Detect which cell encompasses the target text, then output its [x, y] center coordinate. 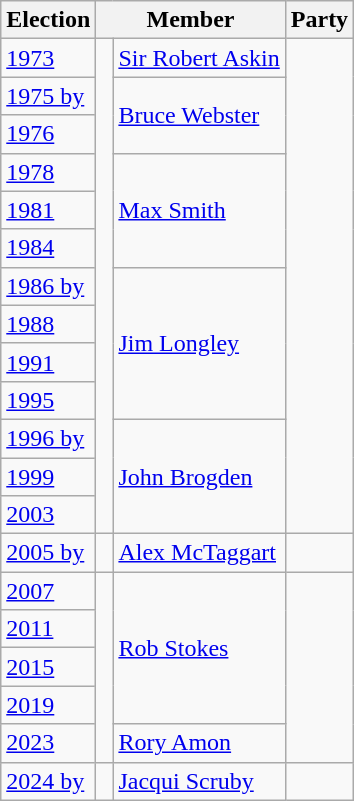
2011 [48, 629]
Alex McTaggart [199, 553]
2024 by [48, 781]
2023 [48, 743]
1984 [48, 248]
Rob Stokes [199, 648]
Max Smith [199, 210]
Member [190, 20]
1986 by [48, 286]
Party [319, 20]
1996 by [48, 438]
1995 [48, 400]
Rory Amon [199, 743]
Election [48, 20]
2015 [48, 667]
Bruce Webster [199, 115]
1991 [48, 362]
1999 [48, 477]
1988 [48, 324]
1973 [48, 58]
2007 [48, 591]
2019 [48, 705]
Jacqui Scruby [199, 781]
Sir Robert Askin [199, 58]
1975 by [48, 96]
1978 [48, 172]
John Brogden [199, 476]
2005 by [48, 553]
1981 [48, 210]
Jim Longley [199, 343]
1976 [48, 134]
2003 [48, 515]
